Return [X, Y] of the center of cell containing provided text 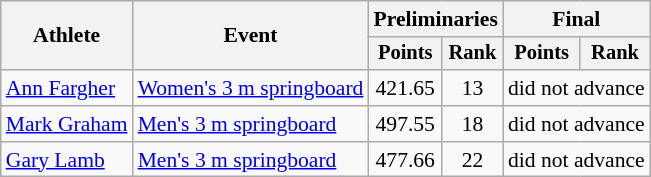
Event [251, 36]
Women's 3 m springboard [251, 88]
Mark Graham [67, 124]
18 [472, 124]
13 [472, 88]
Men's 3 m springboard [251, 124]
Ann Fargher [67, 88]
Final [576, 19]
Athlete [67, 36]
Preliminaries [435, 19]
421.65 [405, 88]
497.55 [405, 124]
